Scan for the cell matching the given text and deliver its (X, Y) coordinate at center. 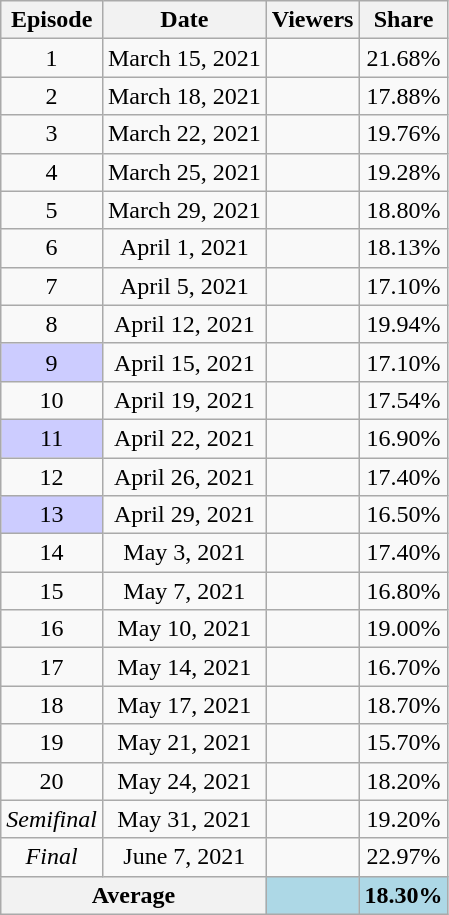
April 29, 2021 (184, 515)
15 (52, 591)
17.54% (404, 400)
4 (52, 172)
10 (52, 400)
17.88% (404, 96)
9 (52, 362)
19 (52, 743)
18.13% (404, 248)
Average (134, 895)
April 26, 2021 (184, 477)
18.80% (404, 210)
April 15, 2021 (184, 362)
13 (52, 515)
16 (52, 629)
April 1, 2021 (184, 248)
Semifinal (52, 819)
8 (52, 324)
16.80% (404, 591)
3 (52, 134)
5 (52, 210)
18.20% (404, 781)
April 19, 2021 (184, 400)
May 14, 2021 (184, 667)
16.70% (404, 667)
12 (52, 477)
6 (52, 248)
April 5, 2021 (184, 286)
May 21, 2021 (184, 743)
March 15, 2021 (184, 58)
Share (404, 20)
21.68% (404, 58)
March 22, 2021 (184, 134)
1 (52, 58)
7 (52, 286)
14 (52, 553)
19.00% (404, 629)
19.20% (404, 819)
22.97% (404, 857)
19.94% (404, 324)
16.50% (404, 515)
May 3, 2021 (184, 553)
April 22, 2021 (184, 438)
Final (52, 857)
19.28% (404, 172)
May 24, 2021 (184, 781)
11 (52, 438)
16.90% (404, 438)
19.76% (404, 134)
April 12, 2021 (184, 324)
Episode (52, 20)
2 (52, 96)
18 (52, 705)
March 18, 2021 (184, 96)
17 (52, 667)
May 17, 2021 (184, 705)
March 25, 2021 (184, 172)
18.70% (404, 705)
Date (184, 20)
Viewers (312, 20)
May 7, 2021 (184, 591)
15.70% (404, 743)
20 (52, 781)
March 29, 2021 (184, 210)
May 31, 2021 (184, 819)
June 7, 2021 (184, 857)
May 10, 2021 (184, 629)
18.30% (404, 895)
